Extract the (x, y) coordinate from the center of the cell holding the provided text.  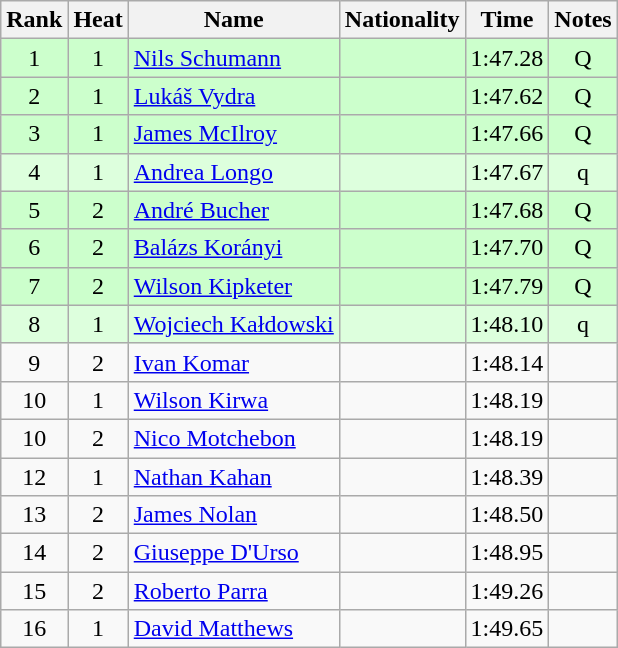
15 (34, 591)
6 (34, 248)
Lukáš Vydra (234, 96)
1:49.26 (507, 591)
Notes (583, 20)
Nationality (402, 20)
Name (234, 20)
1:49.65 (507, 629)
Balázs Korányi (234, 248)
7 (34, 286)
5 (34, 210)
Roberto Parra (234, 591)
1:47.70 (507, 248)
James McIlroy (234, 134)
Wilson Kipketer (234, 286)
Time (507, 20)
16 (34, 629)
3 (34, 134)
1:47.28 (507, 58)
14 (34, 553)
Nico Motchebon (234, 438)
1:47.79 (507, 286)
1:48.95 (507, 553)
André Bucher (234, 210)
Heat (98, 20)
1:48.50 (507, 515)
1:48.10 (507, 324)
1:47.67 (507, 172)
1:47.68 (507, 210)
Wojciech Kałdowski (234, 324)
1:48.39 (507, 477)
8 (34, 324)
David Matthews (234, 629)
4 (34, 172)
12 (34, 477)
Ivan Komar (234, 362)
1:48.14 (507, 362)
13 (34, 515)
1:47.62 (507, 96)
Andrea Longo (234, 172)
James Nolan (234, 515)
9 (34, 362)
Nils Schumann (234, 58)
1:47.66 (507, 134)
Wilson Kirwa (234, 400)
Nathan Kahan (234, 477)
Giuseppe D'Urso (234, 553)
Rank (34, 20)
